For the text-containing cell, return its midpoint in [x, y] coordinate format. 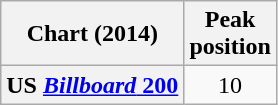
Peakposition [230, 34]
Chart (2014) [92, 34]
10 [230, 85]
US Billboard 200 [92, 85]
